Search for the cell housing the specified text and yield its (x, y) center coordinate. 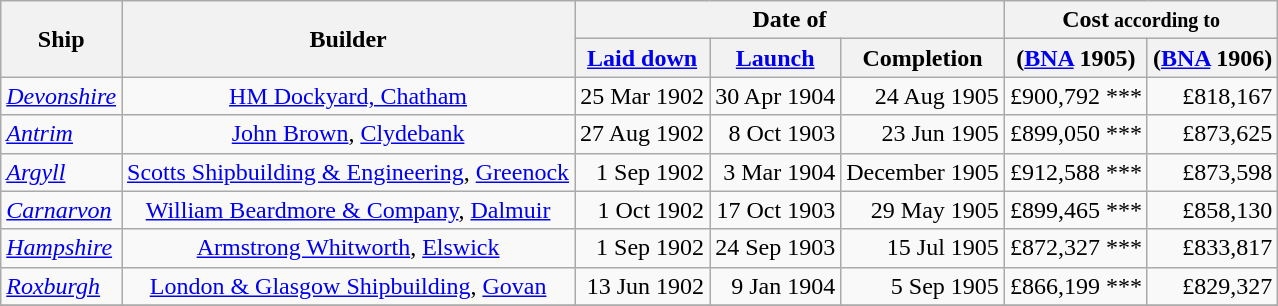
25 Mar 1902 (642, 96)
£818,167 (1212, 96)
(BNA 1905) (1076, 58)
London & Glasgow Shipbuilding, Govan (348, 286)
£829,327 (1212, 286)
Hampshire (62, 248)
£873,598 (1212, 172)
Devonshire (62, 96)
17 Oct 1903 (776, 210)
24 Sep 1903 (776, 248)
(BNA 1906) (1212, 58)
£872,327 *** (1076, 248)
15 Jul 1905 (923, 248)
3 Mar 1904 (776, 172)
£912,588 *** (1076, 172)
Scotts Shipbuilding & Engineering, Greenock (348, 172)
30 Apr 1904 (776, 96)
Cost according to (1140, 20)
Completion (923, 58)
£858,130 (1212, 210)
5 Sep 1905 (923, 286)
December 1905 (923, 172)
Antrim (62, 134)
£866,199 *** (1076, 286)
29 May 1905 (923, 210)
£833,817 (1212, 248)
Armstrong Whitworth, Elswick (348, 248)
27 Aug 1902 (642, 134)
8 Oct 1903 (776, 134)
Carnarvon (62, 210)
Launch (776, 58)
Laid down (642, 58)
£899,050 *** (1076, 134)
23 Jun 1905 (923, 134)
Argyll (62, 172)
Date of (790, 20)
Roxburgh (62, 286)
1 Oct 1902 (642, 210)
£899,465 *** (1076, 210)
24 Aug 1905 (923, 96)
£873,625 (1212, 134)
William Beardmore & Company, Dalmuir (348, 210)
John Brown, Clydebank (348, 134)
13 Jun 1902 (642, 286)
9 Jan 1904 (776, 286)
Builder (348, 39)
HM Dockyard, Chatham (348, 96)
£900,792 *** (1076, 96)
Ship (62, 39)
